Extract the (X, Y) coordinate from the center of the cell holding the provided text.  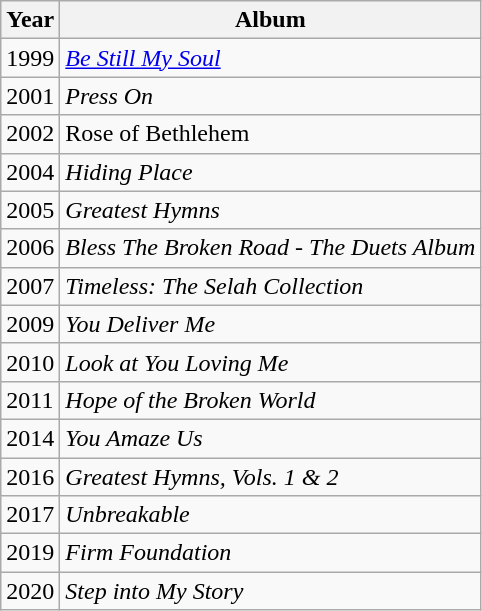
Unbreakable (270, 515)
2007 (30, 286)
2011 (30, 400)
Hope of the Broken World (270, 400)
Firm Foundation (270, 553)
Album (270, 20)
2002 (30, 134)
2017 (30, 515)
Greatest Hymns (270, 210)
2009 (30, 324)
2019 (30, 553)
Be Still My Soul (270, 58)
2014 (30, 438)
You Deliver Me (270, 324)
Rose of Bethlehem (270, 134)
2005 (30, 210)
Year (30, 20)
2010 (30, 362)
You Amaze Us (270, 438)
Step into My Story (270, 591)
Hiding Place (270, 172)
2020 (30, 591)
2016 (30, 477)
2006 (30, 248)
2001 (30, 96)
2004 (30, 172)
Look at You Loving Me (270, 362)
Timeless: The Selah Collection (270, 286)
Bless The Broken Road - The Duets Album (270, 248)
Greatest Hymns, Vols. 1 & 2 (270, 477)
1999 (30, 58)
Press On (270, 96)
